Identify which cell holds the provided text, then report its (x, y) central coordinate. 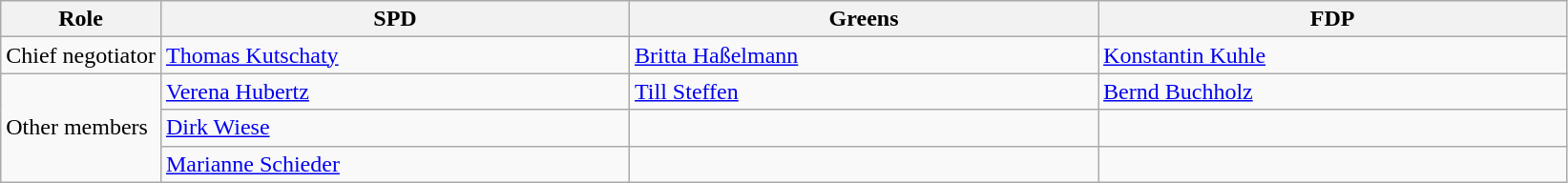
Marianne Schieder (395, 164)
Verena Hubertz (395, 91)
SPD (395, 19)
Konstantin Kuhle (1332, 55)
Dirk Wiese (395, 128)
Greens (865, 19)
Role (81, 19)
Thomas Kutschaty (395, 55)
Till Steffen (865, 91)
Bernd Buchholz (1332, 91)
Britta Haßelmann (865, 55)
Chief negotiator (81, 55)
Other members (81, 128)
FDP (1332, 19)
